Scan for the cell matching the given text and deliver its (X, Y) coordinate at center. 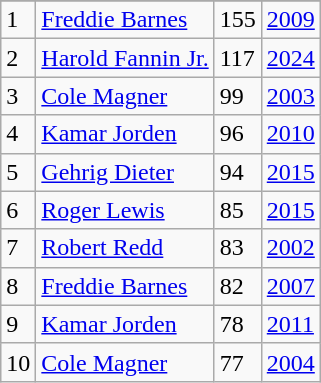
6 (18, 210)
2009 (290, 20)
Harold Fannin Jr. (125, 58)
8 (18, 286)
2004 (290, 362)
85 (238, 210)
2 (18, 58)
77 (238, 362)
5 (18, 172)
Robert Redd (125, 248)
2011 (290, 324)
Roger Lewis (125, 210)
4 (18, 134)
Gehrig Dieter (125, 172)
155 (238, 20)
7 (18, 248)
2010 (290, 134)
96 (238, 134)
2024 (290, 58)
99 (238, 96)
9 (18, 324)
10 (18, 362)
3 (18, 96)
117 (238, 58)
94 (238, 172)
83 (238, 248)
2003 (290, 96)
82 (238, 286)
78 (238, 324)
1 (18, 20)
2002 (290, 248)
2007 (290, 286)
